Return [x, y] of the center of cell containing provided text 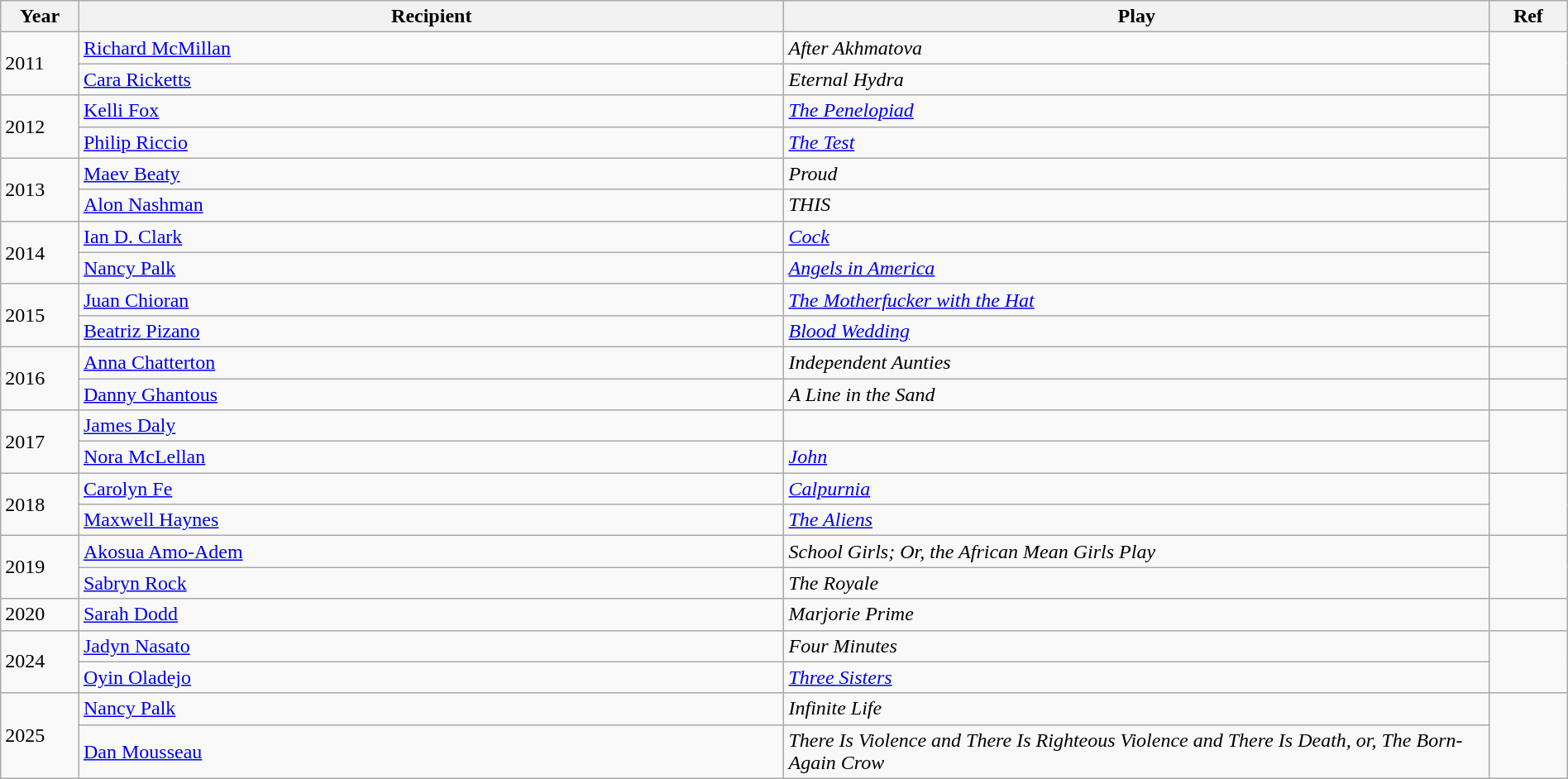
Alon Nashman [432, 205]
2020 [40, 614]
Ian D. Clark [432, 237]
Jadyn Nasato [432, 646]
Akosua Amo-Adem [432, 552]
Maev Beaty [432, 174]
Infinite Life [1136, 709]
2015 [40, 315]
2014 [40, 252]
The Test [1136, 142]
Philip Riccio [432, 142]
Marjorie Prime [1136, 614]
2019 [40, 567]
Danny Ghantous [432, 394]
Play [1136, 17]
Nora McLellan [432, 457]
Oyin Oladejo [432, 677]
2016 [40, 378]
Kelli Fox [432, 111]
The Penelopiad [1136, 111]
Recipient [432, 17]
Carolyn Fe [432, 489]
Anna Chatterton [432, 362]
2024 [40, 662]
Blood Wedding [1136, 331]
Four Minutes [1136, 646]
Beatriz Pizano [432, 331]
Proud [1136, 174]
Sabryn Rock [432, 583]
2012 [40, 127]
Independent Aunties [1136, 362]
The Royale [1136, 583]
After Akhmatova [1136, 48]
Three Sisters [1136, 677]
Cock [1136, 237]
Sarah Dodd [432, 614]
2018 [40, 504]
John [1136, 457]
There Is Violence and There Is Righteous Violence and There Is Death, or, The Born-Again Crow [1136, 751]
Eternal Hydra [1136, 79]
The Aliens [1136, 520]
Ref [1528, 17]
The Motherfucker with the Hat [1136, 299]
Calpurnia [1136, 489]
Dan Mousseau [432, 751]
Maxwell Haynes [432, 520]
Cara Ricketts [432, 79]
Angels in America [1136, 268]
2025 [40, 736]
2013 [40, 189]
Juan Chioran [432, 299]
Richard McMillan [432, 48]
THIS [1136, 205]
School Girls; Or, the African Mean Girls Play [1136, 552]
James Daly [432, 426]
2017 [40, 442]
2011 [40, 64]
Year [40, 17]
A Line in the Sand [1136, 394]
